Return the (x, y) coordinate for the center point of the cell that contains the specified text.  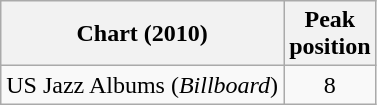
Chart (2010) (142, 34)
US Jazz Albums (Billboard) (142, 85)
Peakposition (330, 34)
8 (330, 85)
